Return (x, y) of the center of cell containing provided text 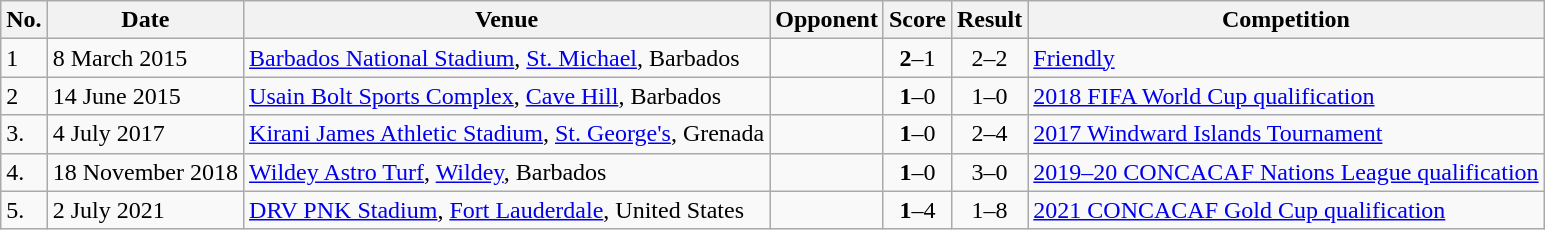
Opponent (827, 20)
5. (24, 210)
Wildey Astro Turf, Wildey, Barbados (507, 172)
Friendly (1286, 58)
4 July 2017 (145, 134)
2021 CONCACAF Gold Cup qualification (1286, 210)
Date (145, 20)
2018 FIFA World Cup qualification (1286, 96)
Competition (1286, 20)
Venue (507, 20)
1 (24, 58)
14 June 2015 (145, 96)
No. (24, 20)
8 March 2015 (145, 58)
4. (24, 172)
2017 Windward Islands Tournament (1286, 134)
2–4 (989, 134)
2–1 (917, 58)
2 July 2021 (145, 210)
3–0 (989, 172)
Score (917, 20)
Result (989, 20)
Kirani James Athletic Stadium, St. George's, Grenada (507, 134)
3. (24, 134)
1–4 (917, 210)
2 (24, 96)
2019–20 CONCACAF Nations League qualification (1286, 172)
18 November 2018 (145, 172)
1–8 (989, 210)
DRV PNK Stadium, Fort Lauderdale, United States (507, 210)
Barbados National Stadium, St. Michael, Barbados (507, 58)
Usain Bolt Sports Complex, Cave Hill, Barbados (507, 96)
2–2 (989, 58)
